Extract the (x, y) coordinate from the center of the cell holding the provided text.  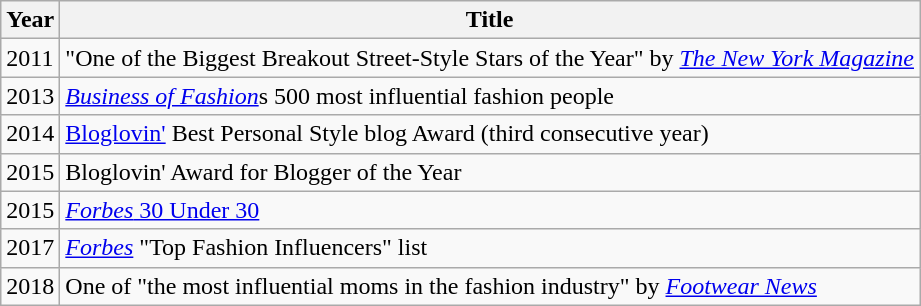
One of "the most influential moms in the fashion industry" by Footwear News (490, 286)
2013 (30, 96)
Business of Fashions 500 most influential fashion people (490, 96)
Bloglovin' Award for Blogger of the Year (490, 172)
Forbes 30 Under 30 (490, 210)
2014 (30, 134)
2011 (30, 58)
Title (490, 20)
2017 (30, 248)
2018 (30, 286)
Bloglovin' Best Personal Style blog Award (third consecutive year) (490, 134)
Forbes "Top Fashion Influencers" list (490, 248)
Year (30, 20)
"One of the Biggest Breakout Street-Style Stars of the Year" by The New York Magazine (490, 58)
